From the cell containing the given text, extract its center point as [X, Y] coordinate. 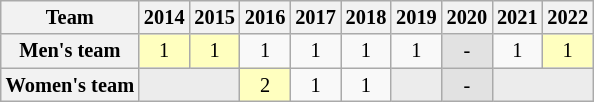
2015 [214, 17]
2021 [517, 17]
2020 [467, 17]
Women's team [70, 85]
2022 [567, 17]
2018 [366, 17]
2014 [164, 17]
Team [70, 17]
2 [265, 85]
2017 [315, 17]
Men's team [70, 51]
2019 [416, 17]
2016 [265, 17]
